From the cell containing the given text, extract its center point as (X, Y) coordinate. 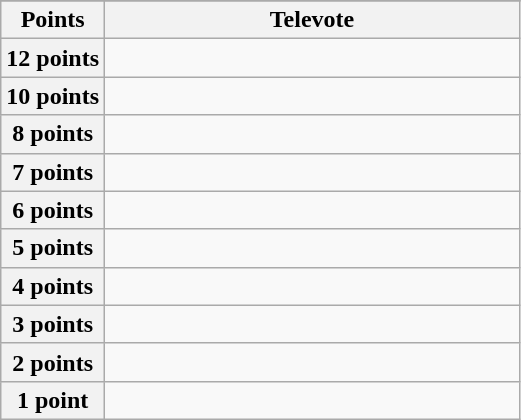
5 points (53, 248)
7 points (53, 172)
Televote (312, 20)
Points (53, 20)
12 points (53, 58)
4 points (53, 286)
1 point (53, 400)
2 points (53, 362)
6 points (53, 210)
3 points (53, 324)
10 points (53, 96)
8 points (53, 134)
